Capture the cell that displays the provided text and extract its (X, Y) central coordinate. 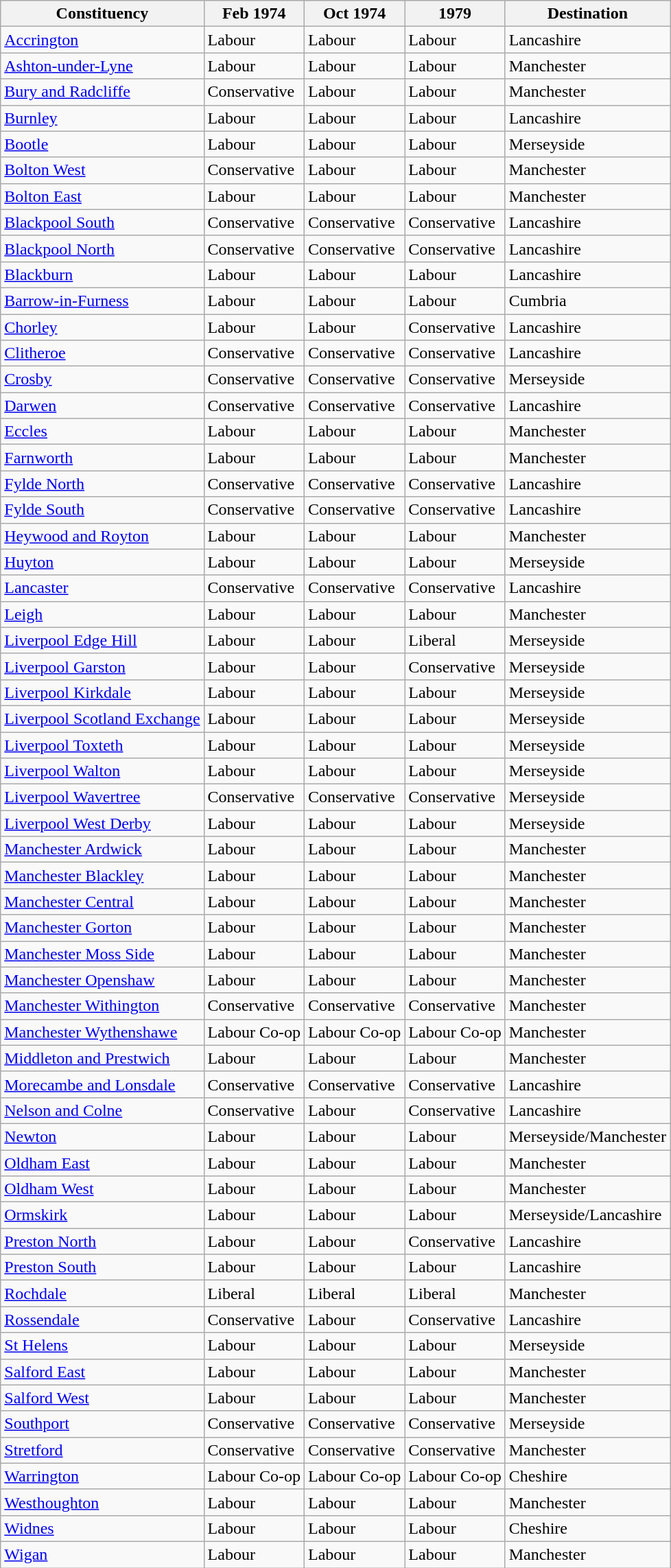
Oldham East (102, 1163)
Oldham West (102, 1189)
Westhoughton (102, 1502)
Oct 1974 (354, 14)
Darwen (102, 406)
Manchester Moss Side (102, 954)
Middleton and Prestwich (102, 1058)
Liverpool Scotland Exchange (102, 718)
Barrow-in-Furness (102, 301)
Bootle (102, 144)
Blackpool South (102, 222)
Heywood and Royton (102, 536)
Lancaster (102, 588)
Salford West (102, 1398)
Nelson and Colne (102, 1110)
Liverpool Kirkdale (102, 692)
Feb 1974 (254, 14)
Merseyside/Lancashire (587, 1215)
Manchester Openshaw (102, 980)
Liverpool Edge Hill (102, 640)
Manchester Wythenshawe (102, 1032)
Clitheroe (102, 353)
Fylde South (102, 510)
Eccles (102, 432)
1979 (455, 14)
Huyton (102, 562)
Morecambe and Lonsdale (102, 1084)
Liverpool Wavertree (102, 797)
Ormskirk (102, 1215)
Destination (587, 14)
Liverpool Garston (102, 666)
Constituency (102, 14)
Burnley (102, 118)
Ashton-under-Lyne (102, 66)
Manchester Withington (102, 1006)
Southport (102, 1424)
Wigan (102, 1554)
Preston North (102, 1241)
Liverpool Walton (102, 771)
Farnworth (102, 458)
Salford East (102, 1372)
Manchester Gorton (102, 928)
Blackpool North (102, 248)
Rochdale (102, 1294)
Accrington (102, 40)
Warrington (102, 1476)
Manchester Central (102, 902)
Fylde North (102, 484)
Leigh (102, 614)
Bury and Radcliffe (102, 92)
Preston South (102, 1267)
Manchester Blackley (102, 876)
Bolton West (102, 170)
Rossendale (102, 1320)
Widnes (102, 1528)
Bolton East (102, 196)
Stretford (102, 1450)
Blackburn (102, 274)
Liverpool Toxteth (102, 745)
Cumbria (587, 301)
Chorley (102, 327)
Manchester Ardwick (102, 850)
Newton (102, 1136)
Crosby (102, 379)
Liverpool West Derby (102, 823)
Merseyside/Manchester (587, 1136)
St Helens (102, 1346)
